Find where the given text appears and provide that cell's center as [x, y] coordinate. 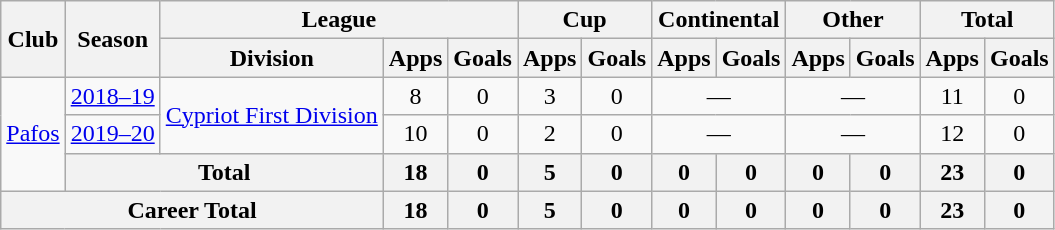
2018–19 [112, 96]
Career Total [192, 210]
3 [550, 96]
Club [33, 39]
Season [112, 39]
12 [952, 134]
10 [415, 134]
Other [853, 20]
Continental [719, 20]
Pafos [33, 134]
Cup [585, 20]
2 [550, 134]
Cypriot First Division [272, 115]
11 [952, 96]
Division [272, 58]
2019–20 [112, 134]
League [338, 20]
8 [415, 96]
